Scan for the cell matching the given text and deliver its [x, y] coordinate at center. 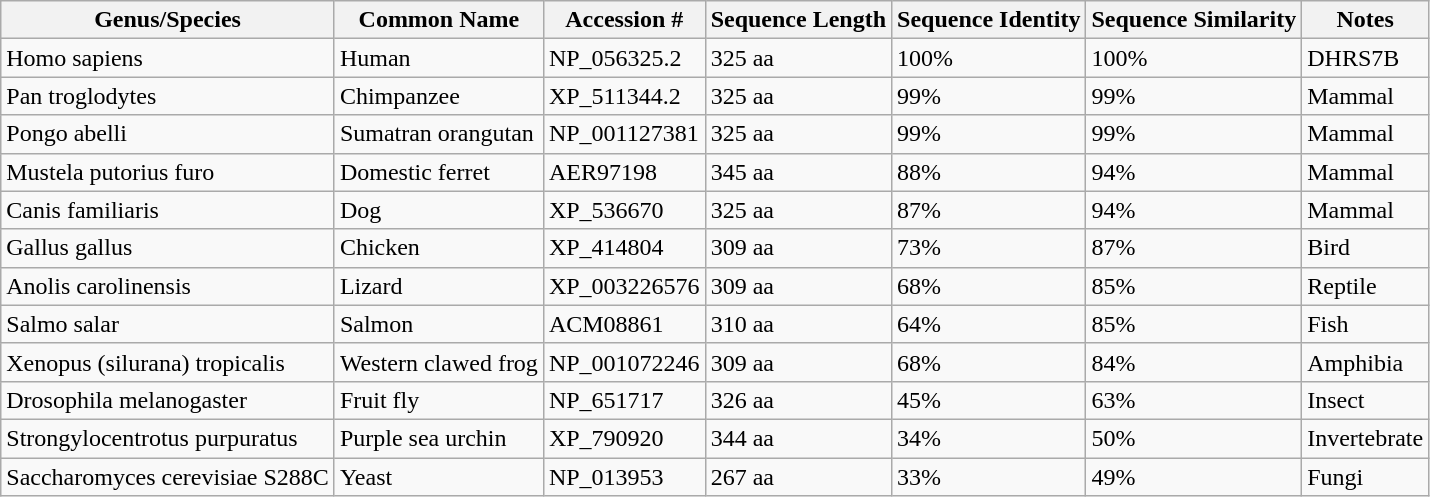
Gallus gallus [168, 248]
Bird [1366, 248]
84% [1194, 362]
Amphibia [1366, 362]
XP_414804 [624, 248]
DHRS7B [1366, 58]
Genus/Species [168, 20]
Common Name [438, 20]
Pongo abelli [168, 134]
Pan troglodytes [168, 96]
Sumatran orangutan [438, 134]
Chicken [438, 248]
NP_001127381 [624, 134]
AER97198 [624, 172]
XP_790920 [624, 438]
Strongylocentrotus purpuratus [168, 438]
XP_536670 [624, 210]
88% [989, 172]
ACM08861 [624, 324]
Mustela putorius furo [168, 172]
Fruit fly [438, 400]
Salmon [438, 324]
Insect [1366, 400]
Purple sea urchin [438, 438]
Yeast [438, 477]
Canis familiaris [168, 210]
NP_013953 [624, 477]
Saccharomyces cerevisiae S288C [168, 477]
Invertebrate [1366, 438]
33% [989, 477]
Xenopus (silurana) tropicalis [168, 362]
NP_001072246 [624, 362]
326 aa [798, 400]
34% [989, 438]
64% [989, 324]
Accession # [624, 20]
45% [989, 400]
NP_056325.2 [624, 58]
Notes [1366, 20]
344 aa [798, 438]
Western clawed frog [438, 362]
73% [989, 248]
XP_511344.2 [624, 96]
Homo sapiens [168, 58]
Drosophila melanogaster [168, 400]
Human [438, 58]
Fish [1366, 324]
Reptile [1366, 286]
Chimpanzee [438, 96]
Salmo salar [168, 324]
XP_003226576 [624, 286]
267 aa [798, 477]
50% [1194, 438]
NP_651717 [624, 400]
Sequence Similarity [1194, 20]
310 aa [798, 324]
345 aa [798, 172]
Sequence Length [798, 20]
Fungi [1366, 477]
Sequence Identity [989, 20]
Domestic ferret [438, 172]
49% [1194, 477]
Anolis carolinensis [168, 286]
63% [1194, 400]
Dog [438, 210]
Lizard [438, 286]
